Capture the cell that displays the provided text and extract its [x, y] central coordinate. 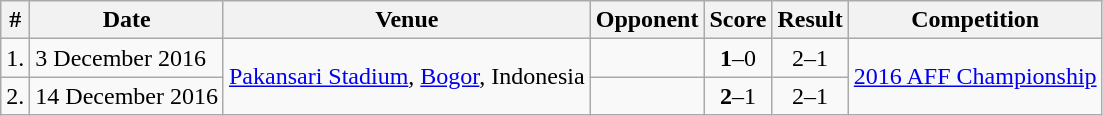
1–0 [738, 58]
Score [738, 20]
Pakansari Stadium, Bogor, Indonesia [406, 77]
14 December 2016 [127, 96]
2. [16, 96]
Date [127, 20]
# [16, 20]
2016 AFF Championship [975, 77]
Competition [975, 20]
Venue [406, 20]
Result [810, 20]
1. [16, 58]
3 December 2016 [127, 58]
Opponent [647, 20]
